Scan for the cell matching the given text and deliver its (x, y) coordinate at center. 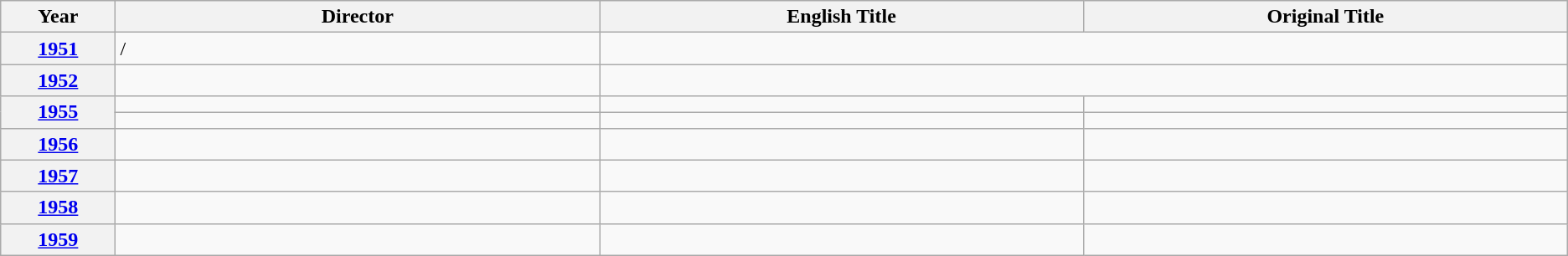
1958 (59, 207)
/ (358, 49)
Director (358, 17)
Original Title (1325, 17)
1955 (59, 112)
English Title (842, 17)
1952 (59, 80)
1956 (59, 144)
1957 (59, 176)
Year (59, 17)
1959 (59, 239)
1951 (59, 49)
